Find where the given text appears and provide that cell's center as (X, Y) coordinate. 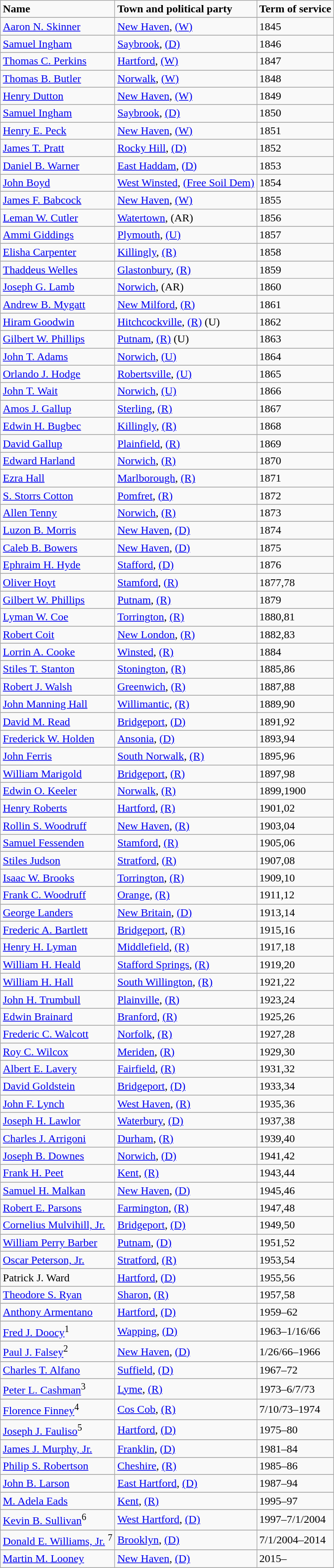
1907,08 (296, 860)
Norwich, (D) (186, 1156)
Robert Coit (57, 635)
Brooklyn, (D) (186, 1540)
1905,06 (296, 843)
New Britain, (D) (186, 912)
Albert E. Lavery (57, 1069)
William H. Hall (57, 982)
1860 (296, 287)
1845 (296, 26)
1887,88 (296, 687)
Plymouth, (U) (186, 235)
Samuel H. Malkan (57, 1190)
Thomas C. Perkins (57, 61)
1867 (296, 409)
New Haven, (R) (186, 826)
1903,04 (296, 826)
1953,54 (296, 1260)
Charles J. Arrigoni (57, 1138)
Norwalk, (R) (186, 791)
Paul J. Falsey2 (57, 1351)
Franklin, (D) (186, 1448)
Charles T. Alfano (57, 1370)
Allen Tenny (57, 513)
New Milford, (R) (186, 304)
Stafford Springs, (R) (186, 965)
1862 (296, 322)
Lyme, (R) (186, 1390)
Greenwich, (R) (186, 687)
1975–80 (296, 1430)
Leman W. Cutler (57, 218)
1963–1/16/66 (296, 1331)
David Gallup (57, 443)
Kevin B. Sullivan6 (57, 1520)
Suffield, (D) (186, 1370)
Anthony Armentano (57, 1312)
David M. Read (57, 721)
1856 (296, 218)
Ezra Hall (57, 478)
1869 (296, 443)
Isaac W. Brooks (57, 878)
Henry Roberts (57, 808)
Amos J. Gallup (57, 409)
1877,78 (296, 582)
Norfolk, (R) (186, 1034)
Sterling, (R) (186, 409)
Hartford, (W) (186, 61)
1868 (296, 426)
1897,98 (296, 774)
1925,26 (296, 1017)
James T. Pratt (57, 148)
2015– (296, 1559)
1864 (296, 357)
James J. Murphy, Jr. (57, 1448)
Joseph J. Fauliso5 (57, 1430)
Norwalk, (W) (186, 79)
Norwich, (AR) (186, 287)
Stonington, (R) (186, 669)
Rocky Hill, (D) (186, 148)
1884 (296, 652)
Patrick J. Ward (57, 1277)
Stiles Judson (57, 860)
1873 (296, 513)
John Ferris (57, 756)
Martin M. Looney (57, 1559)
1893,94 (296, 739)
M. Adela Eads (57, 1501)
1921,22 (296, 982)
Branford, (R) (186, 1017)
Orange, (R) (186, 895)
1866 (296, 391)
1943,44 (296, 1173)
1955,56 (296, 1277)
New London, (R) (186, 635)
1935,36 (296, 1104)
Oscar Peterson, Jr. (57, 1260)
Term of service (296, 9)
Putnam, (R) (186, 600)
1941,42 (296, 1156)
1889,90 (296, 704)
1915,16 (296, 930)
1855 (296, 200)
Hiram Goodwin (57, 322)
1981–84 (296, 1448)
Stiles T. Stanton (57, 669)
Edwin Brainard (57, 1017)
Lyman W. Coe (57, 617)
1882,83 (296, 635)
William Marigold (57, 774)
Thomas B. Butler (57, 79)
Edwin H. Bugbec (57, 426)
1939,40 (296, 1138)
1857 (296, 235)
1865 (296, 374)
Willimantic, (R) (186, 704)
Watertown, (AR) (186, 218)
1891,92 (296, 721)
Oliver Hoyt (57, 582)
Samuel Fessenden (57, 843)
1885,86 (296, 669)
Wapping, (D) (186, 1331)
Putnam, (R) (U) (186, 339)
John B. Larson (57, 1483)
1852 (296, 148)
1849 (296, 96)
Aaron N. Skinner (57, 26)
John F. Lynch (57, 1104)
Joseph B. Downes (57, 1156)
Meriden, (R) (186, 1051)
1957,58 (296, 1295)
1919,20 (296, 965)
1959–62 (296, 1312)
1871 (296, 478)
1853 (296, 165)
Henry Dutton (57, 96)
1850 (296, 113)
Plainfield, (R) (186, 443)
Robert J. Walsh (57, 687)
South Willington, (R) (186, 982)
Andrew B. Mygatt (57, 304)
Frederic A. Bartlett (57, 930)
West Winsted, (Free Soil Dem) (186, 183)
Name (57, 9)
1945,46 (296, 1190)
1/26/66–1966 (296, 1351)
S. Storrs Cotton (57, 495)
1901,02 (296, 808)
John T. Adams (57, 357)
1987–94 (296, 1483)
Daniel B. Warner (57, 165)
Henry H. Lyman (57, 947)
1851 (296, 131)
Robertsville, (U) (186, 374)
Roy C. Wilcox (57, 1051)
Orlando J. Hodge (57, 374)
1847 (296, 61)
1923,24 (296, 999)
John Boyd (57, 183)
Fred J. Doocy1 (57, 1331)
Waterbury, (D) (186, 1121)
David Goldstein (57, 1086)
East Hartford, (D) (186, 1483)
1859 (296, 270)
West Hartford, (D) (186, 1520)
1848 (296, 79)
Pomfret, (R) (186, 495)
1973–6/7/73 (296, 1390)
1880,81 (296, 617)
Ammi Giddings (57, 235)
1870 (296, 461)
William H. Heald (57, 965)
William Perry Barber (57, 1243)
West Haven, (R) (186, 1104)
Frank C. Woodruff (57, 895)
Ansonia, (D) (186, 739)
1875 (296, 548)
1854 (296, 183)
1995–97 (296, 1501)
Philip S. Robertson (57, 1466)
Durham, (R) (186, 1138)
Edwin O. Keeler (57, 791)
1911,12 (296, 895)
Robert E. Parsons (57, 1208)
Luzon B. Morris (57, 530)
Joseph G. Lamb (57, 287)
1874 (296, 530)
7/10/73–1974 (296, 1410)
Town and political party (186, 9)
Middlefield, (R) (186, 947)
1876 (296, 565)
Cos Cob, (R) (186, 1410)
East Haddam, (D) (186, 165)
Putnam, (D) (186, 1243)
Rollin S. Woodruff (57, 826)
Frederic C. Walcott (57, 1034)
James F. Babcock (57, 200)
1947,48 (296, 1208)
Caleb B. Bowers (57, 548)
Farmington, (R) (186, 1208)
Hitchcockville, (R) (U) (186, 322)
Sharon, (R) (186, 1295)
1949,50 (296, 1225)
John Manning Hall (57, 704)
Florence Finney4 (57, 1410)
7/1/2004–2014 (296, 1540)
1872 (296, 495)
Winsted, (R) (186, 652)
1937,38 (296, 1121)
Edward Harland (57, 461)
Frank H. Peet (57, 1173)
1861 (296, 304)
Cornelius Mulvihill, Jr. (57, 1225)
Peter L. Cashman3 (57, 1390)
1858 (296, 252)
1933,34 (296, 1086)
1927,28 (296, 1034)
1985–86 (296, 1466)
1931,32 (296, 1069)
Fairfield, (R) (186, 1069)
Stafford, (D) (186, 565)
1846 (296, 44)
Plainville, (R) (186, 999)
Marlborough, (R) (186, 478)
1909,10 (296, 878)
Hartford, (R) (186, 808)
George Landers (57, 912)
1895,96 (296, 756)
Lorrin A. Cooke (57, 652)
Ephraim H. Hyde (57, 565)
1951,52 (296, 1243)
Glastonbury, (R) (186, 270)
Henry E. Peck (57, 131)
1997–7/1/2004 (296, 1520)
1967–72 (296, 1370)
Frederick W. Holden (57, 739)
Joseph H. Lawlor (57, 1121)
1913,14 (296, 912)
1929,30 (296, 1051)
Elisha Carpenter (57, 252)
Theodore S. Ryan (57, 1295)
Cheshire, (R) (186, 1466)
John T. Wait (57, 391)
Donald E. Williams, Jr. 7 (57, 1540)
John H. Trumbull (57, 999)
Thaddeus Welles (57, 270)
South Norwalk, (R) (186, 756)
1917,18 (296, 947)
1879 (296, 600)
1863 (296, 339)
1899,1900 (296, 791)
